Detect which cell encompasses the target text, then output its [X, Y] center coordinate. 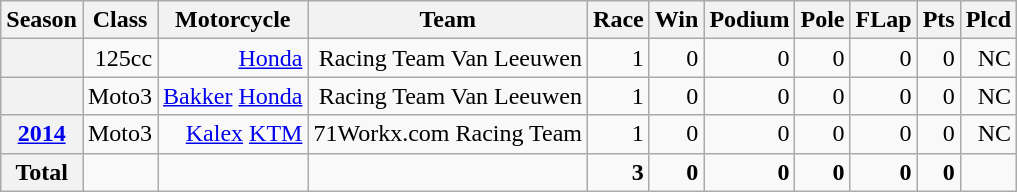
Motorcycle [233, 20]
FLap [884, 20]
Podium [750, 20]
Kalex KTM [233, 134]
Total [42, 172]
Pts [938, 20]
2014 [42, 134]
Bakker Honda [233, 96]
Win [676, 20]
Class [120, 20]
3 [619, 172]
Team [448, 20]
71Workx.com Racing Team [448, 134]
Season [42, 20]
Race [619, 20]
Pole [822, 20]
125cc [120, 58]
Plcd [988, 20]
Honda [233, 58]
